Pinpoint the cell where the given text exists, returning its (x, y) midpoint coordinate. 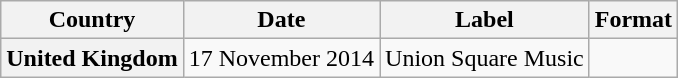
Country (92, 20)
17 November 2014 (281, 58)
Format (633, 20)
Date (281, 20)
Union Square Music (485, 58)
United Kingdom (92, 58)
Label (485, 20)
